Pinpoint the cell where the given text exists, returning its [X, Y] midpoint coordinate. 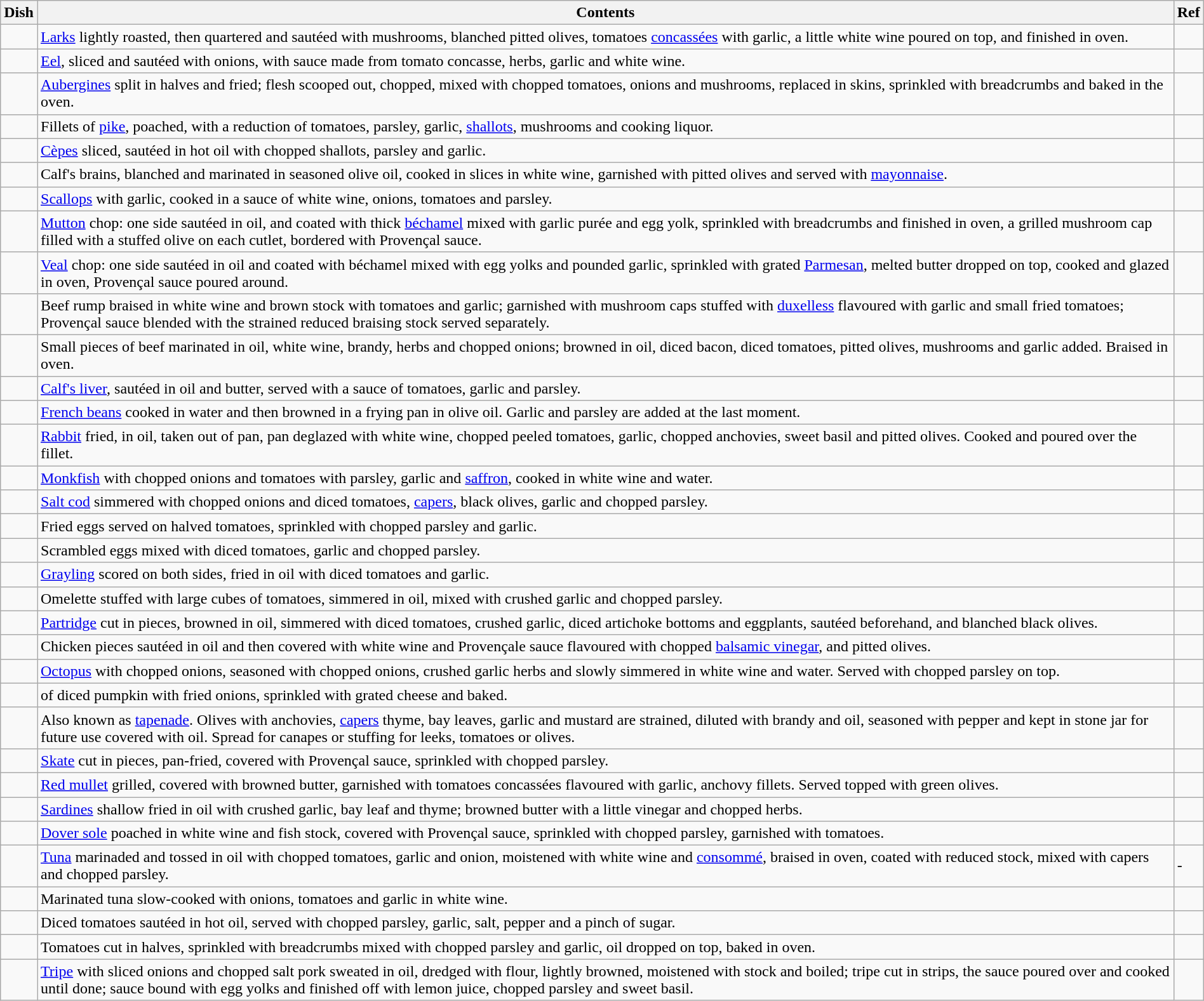
Fried eggs served on halved tomatoes, sprinkled with chopped parsley and garlic. [605, 526]
Skate cut in pieces, pan-fried, covered with Provençal sauce, sprinkled with chopped parsley. [605, 760]
Diced tomatoes sautéed in hot oil, served with chopped parsley, garlic, salt, pepper and a pinch of sugar. [605, 923]
Scallops with garlic, cooked in a sauce of white wine, onions, tomatoes and parsley. [605, 199]
Cèpes sliced, sautéed in hot oil with chopped shallots, parsley and garlic. [605, 150]
Contents [605, 13]
Tomatoes cut in halves, sprinkled with breadcrumbs mixed with chopped parsley and garlic, oil dropped on top, baked in oven. [605, 947]
Calf's brains, blanched and marinated in seasoned olive oil, cooked in slices in white wine, garnished with pitted olives and served with mayonnaise. [605, 175]
Dover sole poached in white wine and fish stock, covered with Provençal sauce, sprinkled with chopped parsley, garnished with tomatoes. [605, 833]
Salt cod simmered with chopped onions and diced tomatoes, capers, black olives, garlic and chopped parsley. [605, 502]
of diced pumpkin with fried onions, sprinkled with grated cheese and baked. [605, 695]
Sardines shallow fried in oil with crushed garlic, bay leaf and thyme; browned butter with a little vinegar and chopped herbs. [605, 809]
Ref [1189, 13]
Monkfish with chopped onions and tomatoes with parsley, garlic and saffron, cooked in white wine and water. [605, 478]
Eel, sliced and sautéed with onions, with sauce made from tomato concasse, herbs, garlic and white wine. [605, 61]
Calf's liver, sautéed in oil and butter, served with a sauce of tomatoes, garlic and parsley. [605, 388]
Scrambled eggs mixed with diced tomatoes, garlic and chopped parsley. [605, 550]
Fillets of pike, poached, with a reduction of tomatoes, parsley, garlic, shallots, mushrooms and cooking liquor. [605, 126]
Grayling scored on both sides, fried in oil with diced tomatoes and garlic. [605, 574]
French beans cooked in water and then browned in a frying pan in olive oil. Garlic and parsley are added at the last moment. [605, 413]
Chicken pieces sautéed in oil and then covered with white wine and Provençale sauce flavoured with chopped balsamic vinegar, and pitted olives. [605, 647]
Omelette stuffed with large cubes of tomatoes, simmered in oil, mixed with crushed garlic and chopped parsley. [605, 599]
- [1189, 866]
Marinated tuna slow-cooked with onions, tomatoes and garlic in white wine. [605, 899]
Dish [19, 13]
